From the cell containing the given text, extract its center point as (X, Y) coordinate. 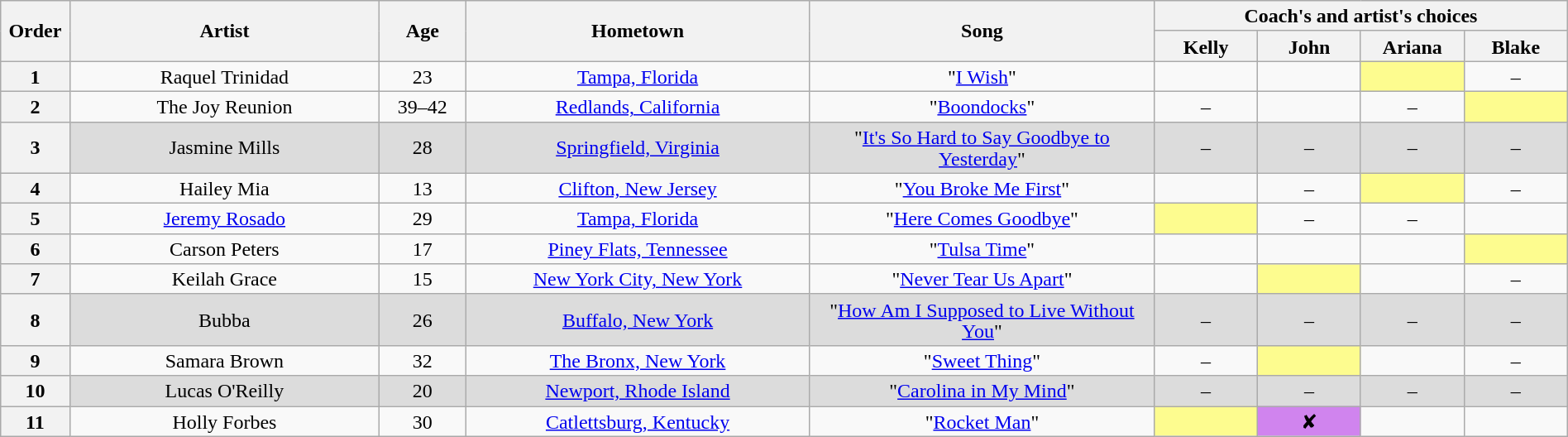
2 (35, 106)
Order (35, 31)
13 (423, 189)
Blake (1515, 46)
Newport, Rhode Island (638, 391)
Buffalo, New York (638, 319)
4 (35, 189)
Holly Forbes (225, 420)
28 (423, 147)
Bubba (225, 319)
"You Broke Me First" (982, 189)
Song (982, 31)
John (1310, 46)
Age (423, 31)
Artist (225, 31)
15 (423, 280)
"Rocket Man" (982, 420)
6 (35, 248)
Coach's and artist's choices (1361, 17)
Lucas O'Reilly (225, 391)
11 (35, 420)
Clifton, New Jersey (638, 189)
"Carolina in My Mind" (982, 391)
"Tulsa Time" (982, 248)
Kelly (1206, 46)
39–42 (423, 106)
Piney Flats, Tennessee (638, 248)
20 (423, 391)
"How Am I Supposed to Live Without You" (982, 319)
"I Wish" (982, 76)
Raquel Trinidad (225, 76)
29 (423, 218)
10 (35, 391)
The Bronx, New York (638, 361)
Hometown (638, 31)
Catlettsburg, Kentucky (638, 420)
7 (35, 280)
30 (423, 420)
Samara Brown (225, 361)
Hailey Mia (225, 189)
8 (35, 319)
1 (35, 76)
"Never Tear Us Apart" (982, 280)
Carson Peters (225, 248)
New York City, New York (638, 280)
"It's So Hard to Say Goodbye to Yesterday" (982, 147)
Keilah Grace (225, 280)
23 (423, 76)
"Boondocks" (982, 106)
32 (423, 361)
Ariana (1413, 46)
The Joy Reunion (225, 106)
Springfield, Virginia (638, 147)
Jeremy Rosado (225, 218)
26 (423, 319)
Redlands, California (638, 106)
Jasmine Mills (225, 147)
✘ (1310, 420)
"Sweet Thing" (982, 361)
9 (35, 361)
17 (423, 248)
3 (35, 147)
5 (35, 218)
"Here Comes Goodbye" (982, 218)
